Locate the cell with the specified text and output its [X, Y] center coordinate. 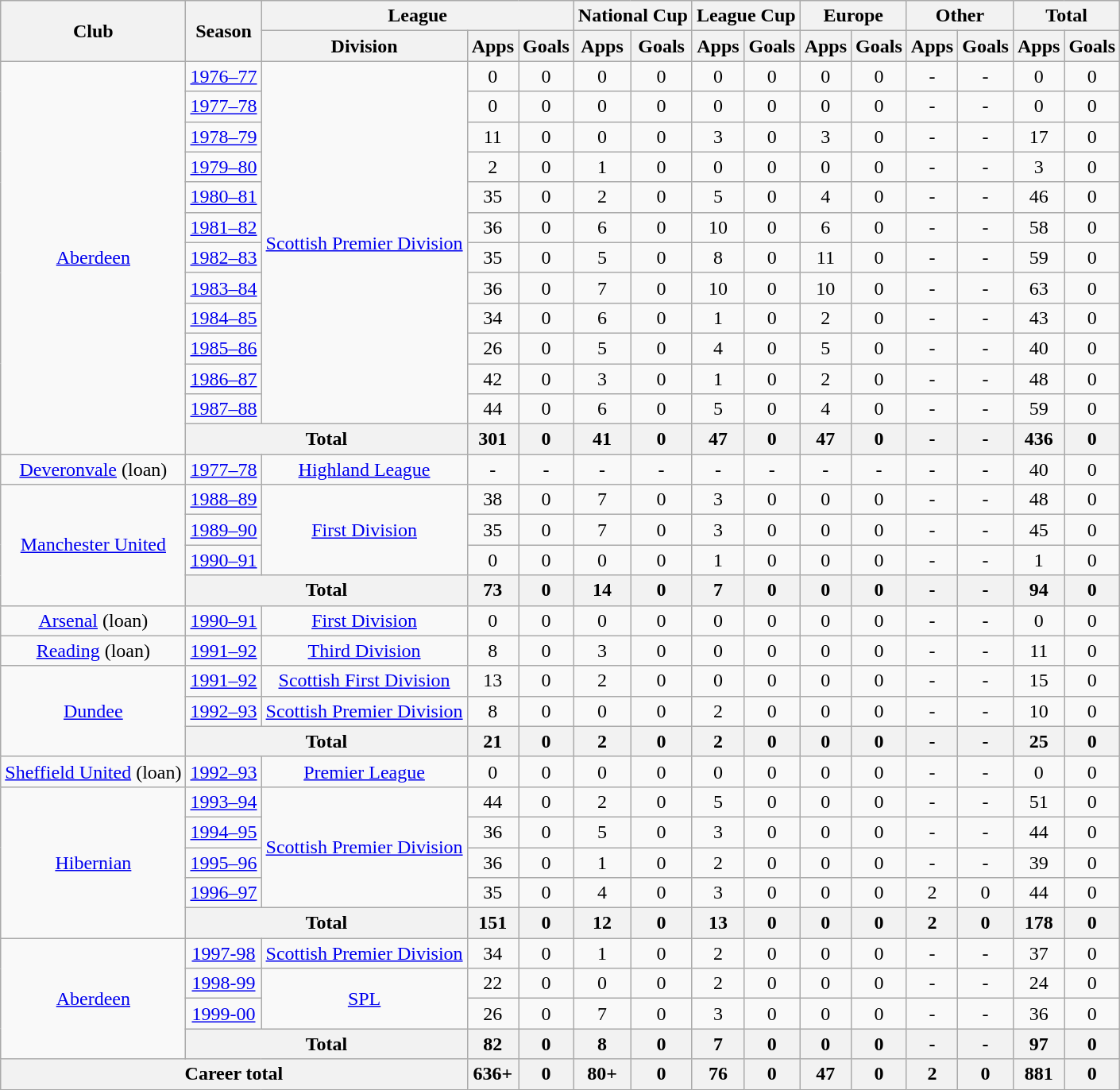
SPL [364, 999]
12 [602, 923]
41 [602, 439]
1987–88 [224, 409]
1986–87 [224, 379]
Scottish First Division [364, 681]
Dundee [94, 711]
436 [1038, 439]
1993–94 [224, 802]
38 [492, 500]
1980–81 [224, 197]
94 [1038, 590]
636+ [492, 1074]
22 [492, 984]
45 [1038, 530]
42 [492, 379]
25 [1038, 741]
1984–85 [224, 318]
881 [1038, 1074]
151 [492, 923]
14 [602, 590]
21 [492, 741]
17 [1038, 137]
Arsenal (loan) [94, 620]
80+ [602, 1074]
58 [1038, 227]
76 [718, 1074]
15 [1038, 681]
43 [1038, 318]
Reading (loan) [94, 651]
Division [364, 46]
Hibernian [94, 862]
Premier League [364, 771]
1997-98 [224, 953]
Season [224, 31]
1995–96 [224, 862]
Europe [853, 16]
1978–79 [224, 137]
24 [1038, 984]
National Cup [632, 16]
Manchester United [94, 545]
178 [1038, 923]
Career total [234, 1074]
Other [960, 16]
League Cup [746, 16]
1999-00 [224, 1014]
73 [492, 590]
301 [492, 439]
37 [1038, 953]
1989–90 [224, 530]
Sheffield United (loan) [94, 771]
1976–77 [224, 76]
Club [94, 31]
51 [1038, 802]
Third Division [364, 651]
1985–86 [224, 348]
1998-99 [224, 984]
1996–97 [224, 893]
39 [1038, 862]
82 [492, 1044]
League [418, 16]
1982–83 [224, 257]
46 [1038, 197]
1983–84 [224, 288]
Deveronvale (loan) [94, 470]
1988–89 [224, 500]
Highland League [364, 470]
97 [1038, 1044]
1994–95 [224, 832]
1979–80 [224, 167]
63 [1038, 288]
1981–82 [224, 227]
